Search for the cell housing the specified text and yield its [x, y] center coordinate. 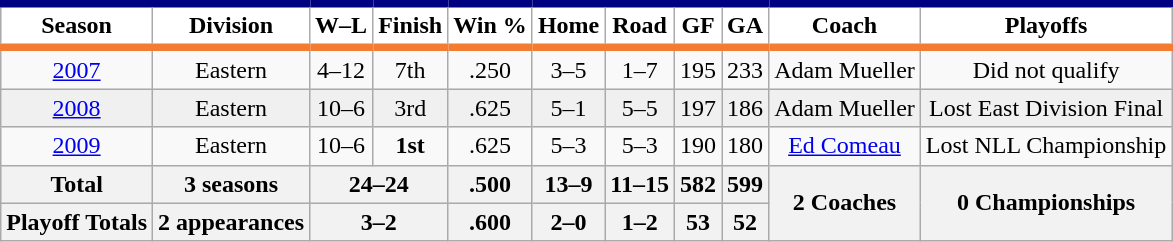
195 [698, 68]
197 [698, 108]
Win % [490, 26]
Ed Comeau [845, 146]
2 Coaches [845, 203]
.250 [490, 68]
3–5 [568, 68]
5–5 [640, 108]
180 [746, 146]
599 [746, 184]
.600 [490, 222]
2–0 [568, 222]
GA [746, 26]
Playoff Totals [77, 222]
2008 [77, 108]
4–12 [342, 68]
Home [568, 26]
11–15 [640, 184]
233 [746, 68]
Lost NLL Championship [1046, 146]
2009 [77, 146]
190 [698, 146]
Season [77, 26]
Coach [845, 26]
2007 [77, 68]
.500 [490, 184]
GF [698, 26]
13–9 [568, 184]
3–2 [379, 222]
186 [746, 108]
2 appearances [232, 222]
Total [77, 184]
3 seasons [232, 184]
1–2 [640, 222]
Finish [410, 26]
7th [410, 68]
582 [698, 184]
1st [410, 146]
Did not qualify [1046, 68]
Lost East Division Final [1046, 108]
5–1 [568, 108]
Playoffs [1046, 26]
Division [232, 26]
W–L [342, 26]
3rd [410, 108]
Road [640, 26]
24–24 [379, 184]
1–7 [640, 68]
52 [746, 222]
53 [698, 222]
0 Championships [1046, 203]
